Scan for the cell matching the given text and deliver its [x, y] coordinate at center. 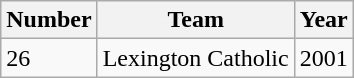
Team [196, 20]
2001 [324, 58]
Year [324, 20]
Number [49, 20]
Lexington Catholic [196, 58]
26 [49, 58]
